Extract the [X, Y] coordinate from the center of the cell holding the provided text.  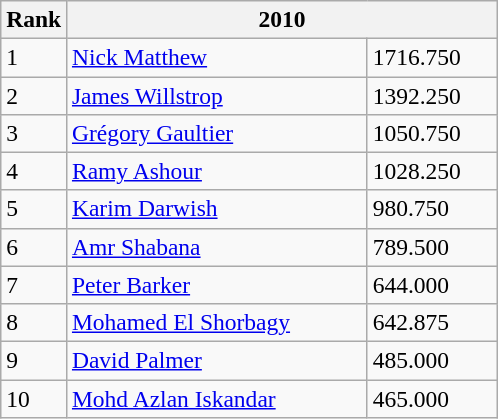
1028.250 [432, 171]
Nick Matthew [218, 57]
465.000 [432, 398]
1 [34, 57]
James Willstrop [218, 95]
Rank [34, 19]
Ramy Ashour [218, 171]
6 [34, 247]
Peter Barker [218, 285]
Amr Shabana [218, 247]
Mohamed El Shorbagy [218, 322]
980.750 [432, 209]
644.000 [432, 285]
3 [34, 133]
1050.750 [432, 133]
8 [34, 322]
485.000 [432, 360]
642.875 [432, 322]
5 [34, 209]
2 [34, 95]
9 [34, 360]
7 [34, 285]
Mohd Azlan Iskandar [218, 398]
2010 [282, 19]
Karim Darwish [218, 209]
Grégory Gaultier [218, 133]
1716.750 [432, 57]
David Palmer [218, 360]
4 [34, 171]
10 [34, 398]
1392.250 [432, 95]
789.500 [432, 247]
